Detect which cell encompasses the target text, then output its (x, y) center coordinate. 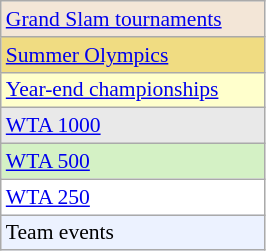
WTA 500 (133, 162)
WTA 250 (133, 197)
WTA 1000 (133, 126)
Grand Slam tournaments (133, 19)
Summer Olympics (133, 55)
Team events (133, 233)
Year-end championships (133, 90)
